Identify which cell holds the provided text, then report its (X, Y) central coordinate. 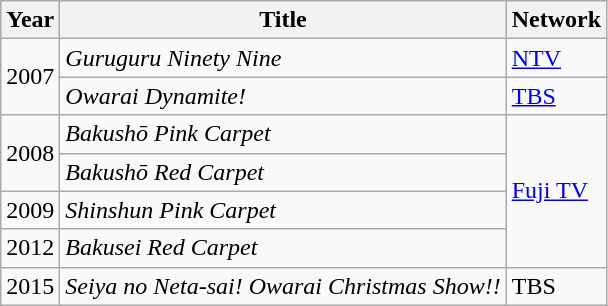
Guruguru Ninety Nine (283, 58)
2009 (30, 210)
2012 (30, 248)
Owarai Dynamite! (283, 96)
Seiya no Neta-sai! Owarai Christmas Show!! (283, 286)
Fuji TV (556, 191)
Bakushō Pink Carpet (283, 134)
Bakusei Red Carpet (283, 248)
Bakushō Red Carpet (283, 172)
Network (556, 20)
Shinshun Pink Carpet (283, 210)
2007 (30, 77)
NTV (556, 58)
Year (30, 20)
2015 (30, 286)
2008 (30, 153)
Title (283, 20)
